Output the (x, y) coordinate of the center of the cell containing the given text.  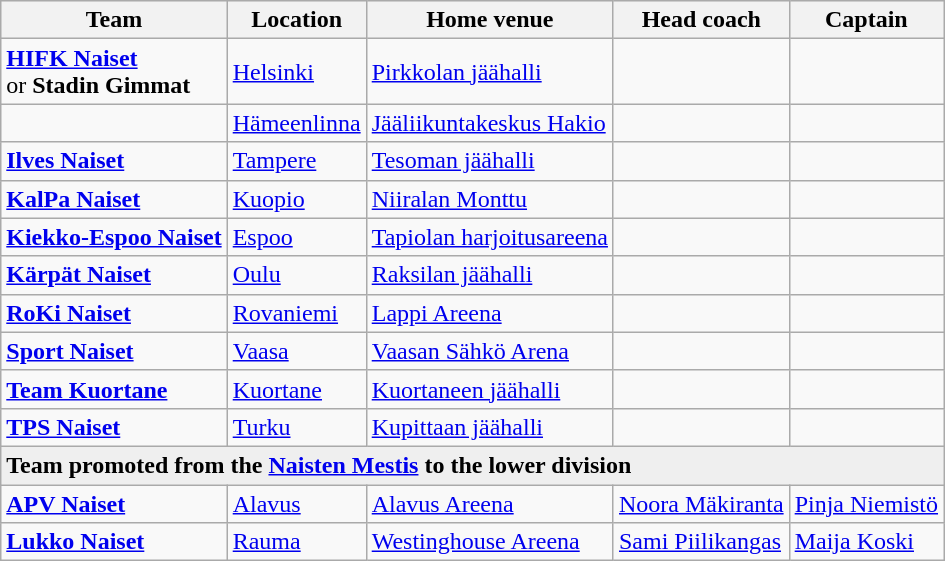
APV Naiset (114, 503)
Kupittaan jäähalli (490, 427)
RoKi Naiset (114, 313)
Pinja Niemistö (866, 503)
Team Kuortane (114, 389)
HIFK Naisetor Stadin Gimmat (114, 72)
Maija Koski (866, 542)
Vaasan Sähkö Arena (490, 351)
Pirkkolan jäähalli (490, 72)
Captain (866, 20)
Rauma (296, 542)
Head coach (701, 20)
Tapiolan harjoitusareena (490, 237)
Tesoman jäähalli (490, 161)
Hämeenlinna (296, 123)
Rovaniemi (296, 313)
Lappi Areena (490, 313)
Vaasa (296, 351)
Home venue (490, 20)
Oulu (296, 275)
Location (296, 20)
Team promoted from the Naisten Mestis to the lower division (472, 465)
KalPa Naiset (114, 199)
Kärpät Naiset (114, 275)
Espoo (296, 237)
Kuortane (296, 389)
Jääliikuntakeskus Hakio (490, 123)
TPS Naiset (114, 427)
Sport Naiset (114, 351)
Turku (296, 427)
Kiekko-Espoo Naiset (114, 237)
Noora Mäkiranta (701, 503)
Sami Piilikangas (701, 542)
Niiralan Monttu (490, 199)
Alavus Areena (490, 503)
Raksilan jäähalli (490, 275)
Tampere (296, 161)
Kuopio (296, 199)
Team (114, 20)
Westinghouse Areena (490, 542)
Ilves Naiset (114, 161)
Helsinki (296, 72)
Kuortaneen jäähalli (490, 389)
Lukko Naiset (114, 542)
Alavus (296, 503)
